Provide the [x, y] coordinate of the cell's center where the given text is located.  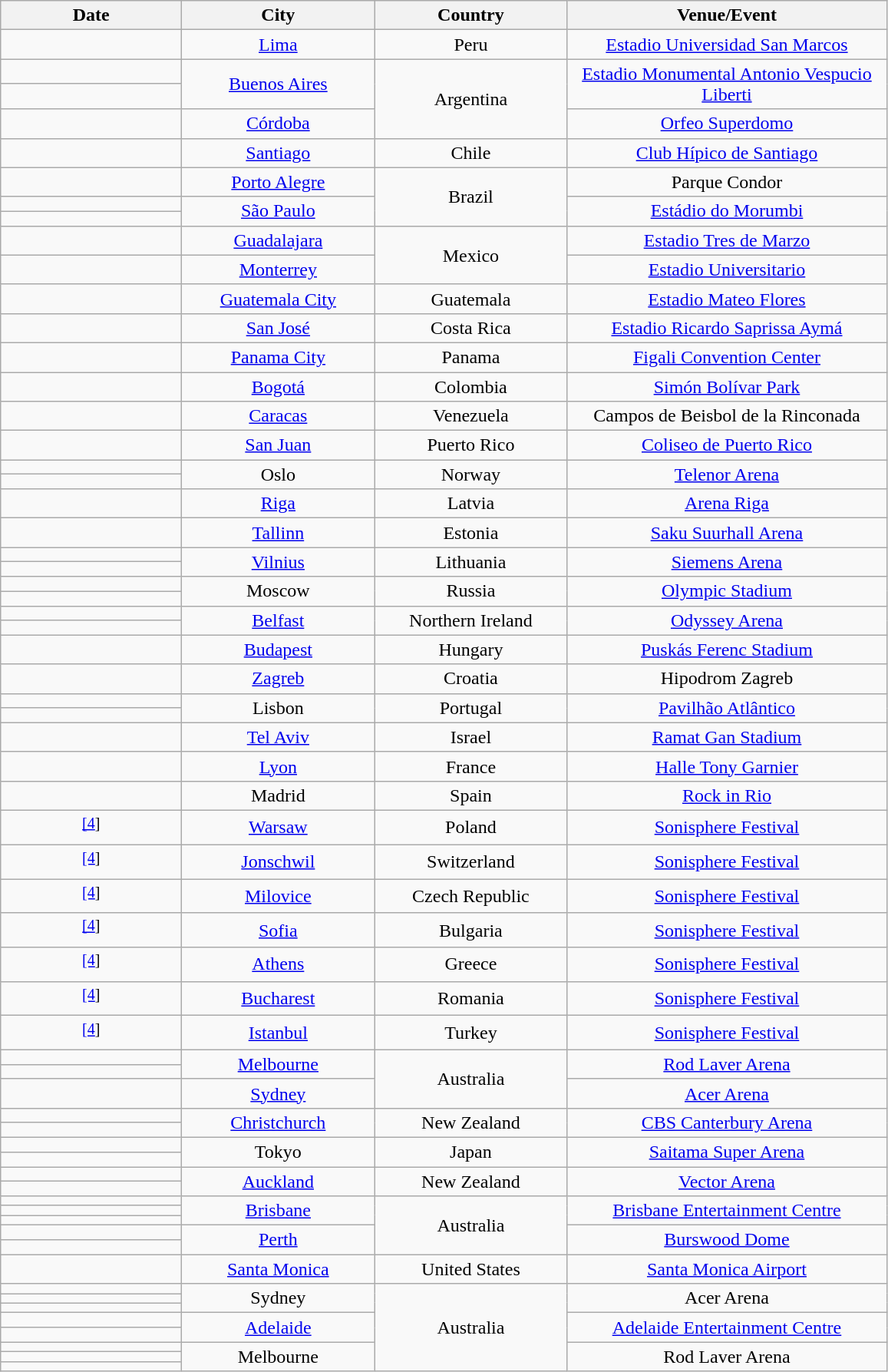
Christchurch [278, 1122]
Guadalajara [278, 240]
Vector Arena [727, 1182]
Olympic Stadium [727, 591]
Lyon [278, 766]
São Paulo [278, 211]
Coliseo de Puerto Rico [727, 445]
France [471, 766]
Bulgaria [471, 931]
Panama [471, 357]
Tallinn [278, 533]
Perth [278, 1240]
Country [471, 15]
Saku Suurhall Arena [727, 533]
Campos de Beisbol de la Rinconada [727, 416]
Brisbane Entertainment Centre [727, 1211]
Simón Bolívar Park [727, 386]
Warsaw [278, 828]
Puskás Ferenc Stadium [727, 650]
Halle Tony Garnier [727, 766]
Hipodrom Zagreb [727, 679]
Tokyo [278, 1152]
Estadio Monumental Antonio Vespucio Liberti [727, 84]
Milovice [278, 897]
Auckland [278, 1182]
Parque Condor [727, 182]
Adelaide Entertainment Centre [727, 1327]
Monterrey [278, 269]
Oslo [278, 474]
Estadio Mateo Flores [727, 299]
Istanbul [278, 1033]
Jonschwil [278, 861]
Bogotá [278, 386]
City [278, 15]
Estadio Universitario [727, 269]
Date [91, 15]
Estadio Universidad San Marcos [727, 45]
Adelaide [278, 1327]
Club Hípico de Santiago [727, 153]
Spain [471, 795]
Figali Convention Center [727, 357]
Estádio do Morumbi [727, 211]
Estadio Ricardo Saprissa Aymá [727, 328]
Bucharest [278, 998]
Puerto Rico [471, 445]
Porto Alegre [278, 182]
Odyssey Arena [727, 620]
Brazil [471, 197]
Estonia [471, 533]
Japan [471, 1152]
Ramat Gan Stadium [727, 737]
Lithuania [471, 562]
Turkey [471, 1033]
Santa Monica Airport [727, 1269]
Peru [471, 45]
Switzerland [471, 861]
Russia [471, 591]
Venue/Event [727, 15]
Madrid [278, 795]
Northern Ireland [471, 620]
Chile [471, 153]
Buenos Aires [278, 84]
Rock in Rio [727, 795]
Santa Monica [278, 1269]
Saitama Super Arena [727, 1152]
CBS Canterbury Arena [727, 1122]
Mexico [471, 255]
United States [471, 1269]
Orfeo Superdomo [727, 124]
Zagreb [278, 679]
Lima [278, 45]
Riga [278, 504]
Belfast [278, 620]
Telenor Arena [727, 474]
Panama City [278, 357]
Israel [471, 737]
Norway [471, 474]
Poland [471, 828]
Caracas [278, 416]
Greece [471, 964]
Argentina [471, 98]
Guatemala [471, 299]
Colombia [471, 386]
Venezuela [471, 416]
Lisbon [278, 708]
Estadio Tres de Marzo [727, 240]
Vilnius [278, 562]
Moscow [278, 591]
Czech Republic [471, 897]
San José [278, 328]
Sofia [278, 931]
Arena Riga [727, 504]
Costa Rica [471, 328]
Pavilhão Atlântico [727, 708]
Hungary [471, 650]
Portugal [471, 708]
Tel Aviv [278, 737]
Burswood Dome [727, 1240]
Córdoba [278, 124]
Guatemala City [278, 299]
San Juan [278, 445]
Athens [278, 964]
Brisbane [278, 1211]
Latvia [471, 504]
Santiago [278, 153]
Siemens Arena [727, 562]
Croatia [471, 679]
Budapest [278, 650]
Romania [471, 998]
